Scan for the cell matching the given text and deliver its (X, Y) coordinate at center. 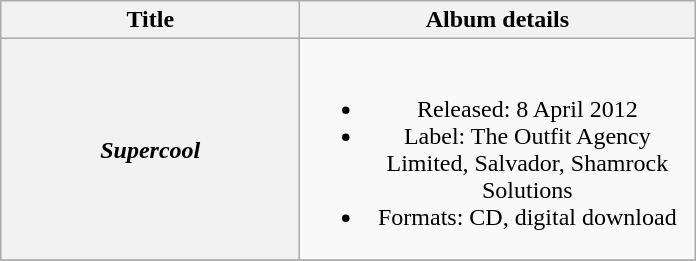
Supercool (150, 150)
Album details (498, 20)
Released: 8 April 2012Label: The Outfit Agency Limited, Salvador, Shamrock SolutionsFormats: CD, digital download (498, 150)
Title (150, 20)
